Return the (X, Y) coordinate for the center point of the cell that contains the specified text.  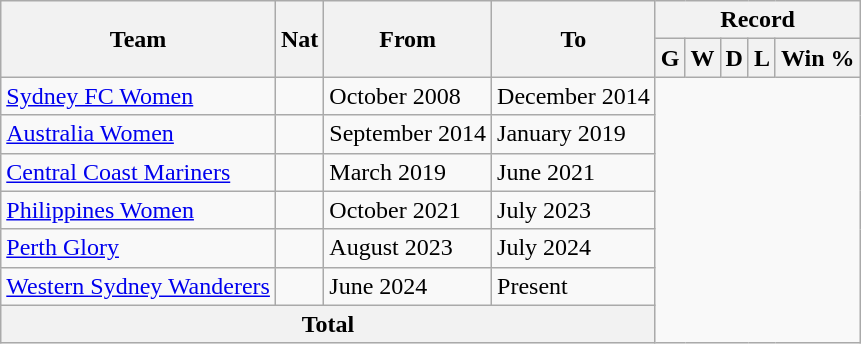
To (574, 39)
From (408, 39)
July 2024 (574, 248)
Perth Glory (138, 248)
Nat (299, 39)
September 2014 (408, 134)
Australia Women (138, 134)
Sydney FC Women (138, 96)
D (734, 58)
December 2014 (574, 96)
G (670, 58)
Team (138, 39)
Philippines Women (138, 210)
July 2023 (574, 210)
October 2008 (408, 96)
August 2023 (408, 248)
W (702, 58)
Central Coast Mariners (138, 172)
June 2024 (408, 286)
January 2019 (574, 134)
Present (574, 286)
Win % (818, 58)
March 2019 (408, 172)
L (762, 58)
June 2021 (574, 172)
Total (328, 324)
Western Sydney Wanderers (138, 286)
Record (758, 20)
October 2021 (408, 210)
